From the cell containing the given text, extract its center point as [x, y] coordinate. 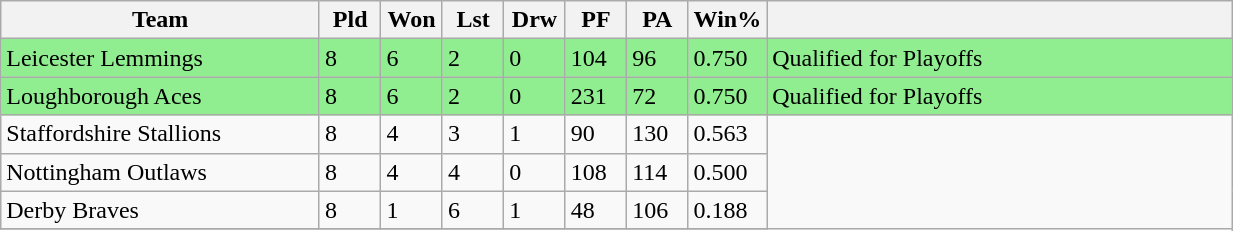
Leicester Lemmings [160, 58]
72 [658, 96]
Drw [534, 20]
96 [658, 58]
104 [596, 58]
108 [596, 172]
231 [596, 96]
Nottingham Outlaws [160, 172]
Lst [472, 20]
Pld [350, 20]
PA [658, 20]
0.500 [728, 172]
PF [596, 20]
48 [596, 210]
Team [160, 20]
130 [658, 134]
Derby Braves [160, 210]
Win% [728, 20]
Won [412, 20]
Loughborough Aces [160, 96]
0.563 [728, 134]
0.188 [728, 210]
114 [658, 172]
90 [596, 134]
106 [658, 210]
Staffordshire Stallions [160, 134]
3 [472, 134]
